Scan for the cell matching the given text and deliver its [X, Y] coordinate at center. 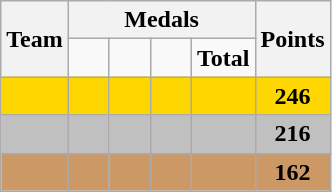
Total [223, 58]
216 [292, 134]
162 [292, 172]
246 [292, 96]
Medals [162, 20]
Team [35, 39]
Points [292, 39]
